Capture the cell that displays the provided text and extract its [X, Y] central coordinate. 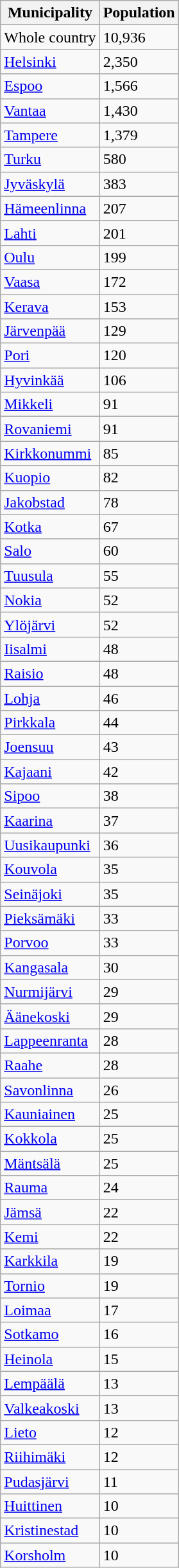
Riihimäki [50, 1457]
Tuusula [50, 576]
Hyvinkää [50, 380]
55 [139, 576]
Kaarina [50, 821]
120 [139, 356]
Uusikaupunki [50, 845]
78 [139, 502]
129 [139, 331]
Vaasa [50, 282]
24 [139, 1188]
Salo [50, 551]
Pori [50, 356]
Kokkola [50, 1139]
Jämsä [50, 1212]
1,379 [139, 135]
Ylöjärvi [50, 624]
Municipality [50, 13]
Raahe [50, 1065]
Hämeenlinna [50, 208]
Valkeakoski [50, 1408]
82 [139, 478]
Seinäjoki [50, 894]
30 [139, 967]
85 [139, 453]
Joensuu [50, 747]
153 [139, 307]
199 [139, 257]
Population [139, 13]
Lohja [50, 698]
1,430 [139, 111]
Loimaa [50, 1310]
Pirkkala [50, 723]
Whole country [50, 37]
580 [139, 160]
Sotkamo [50, 1335]
Kirkkonummi [50, 453]
Pieksämäki [50, 918]
2,350 [139, 62]
Kotka [50, 527]
Heinola [50, 1359]
44 [139, 723]
Iisalmi [50, 649]
Tampere [50, 135]
Nurmijärvi [50, 992]
60 [139, 551]
Tornio [50, 1286]
Äänekoski [50, 1016]
Kouvola [50, 870]
201 [139, 233]
Helsinki [50, 62]
Kerava [50, 307]
10,936 [139, 37]
38 [139, 796]
67 [139, 527]
17 [139, 1310]
207 [139, 208]
172 [139, 282]
Lieto [50, 1432]
Jakobstad [50, 502]
Lempäälä [50, 1383]
Rauma [50, 1188]
Järvenpää [50, 331]
46 [139, 698]
1,566 [139, 86]
Lahti [50, 233]
Kangasala [50, 967]
Huittinen [50, 1506]
11 [139, 1481]
Kajaani [50, 772]
15 [139, 1359]
16 [139, 1335]
Oulu [50, 257]
36 [139, 845]
Korsholm [50, 1555]
Lappeenranta [50, 1041]
Pudasjärvi [50, 1481]
106 [139, 380]
Sipoo [50, 796]
Savonlinna [50, 1090]
Porvoo [50, 943]
Espoo [50, 86]
Kauniainen [50, 1115]
Vantaa [50, 111]
37 [139, 821]
Kristinestad [50, 1531]
Kuopio [50, 478]
42 [139, 772]
Mäntsälä [50, 1163]
Nokia [50, 600]
Mikkeli [50, 405]
Turku [50, 160]
383 [139, 184]
Kemi [50, 1237]
Rovaniemi [50, 429]
43 [139, 747]
Raisio [50, 673]
Jyväskylä [50, 184]
26 [139, 1090]
Karkkila [50, 1261]
